Return [x, y] of the center of cell containing provided text 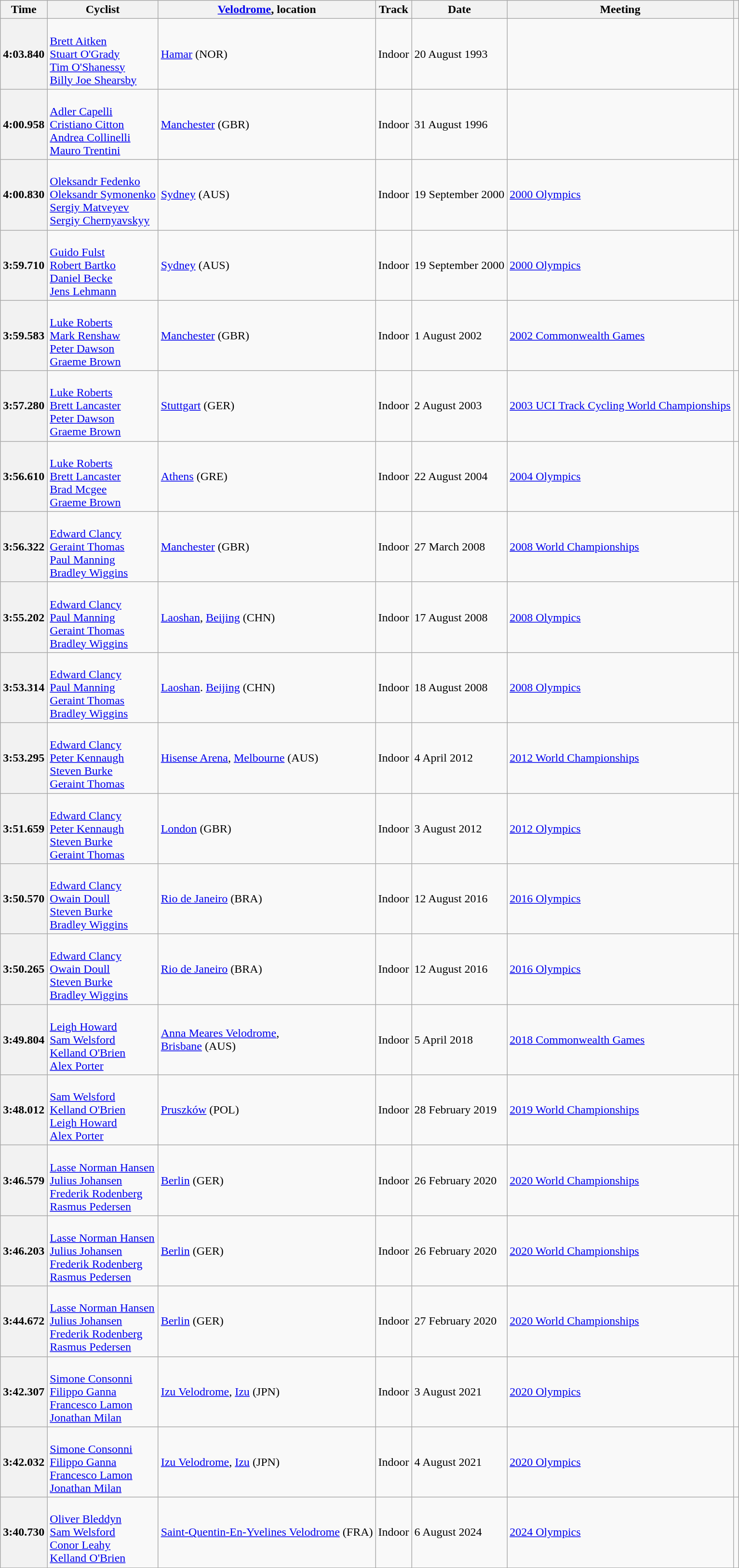
5 April 2018 [459, 1040]
4 April 2012 [459, 758]
Sam WelsfordKelland O'BrienLeigh HowardAlex Porter [103, 1110]
Saint-Quentin-En-Yvelines Velodrome (FRA) [267, 1532]
Athens (GRE) [267, 476]
27 February 2020 [459, 1321]
3:46.579 [24, 1180]
London (GBR) [267, 829]
3:42.307 [24, 1392]
Luke RobertsBrett LancasterPeter DawsonGraeme Brown [103, 406]
3:51.659 [24, 829]
18 August 2008 [459, 687]
2012 Olympics [620, 829]
2002 Commonwealth Games [620, 335]
3:42.032 [24, 1462]
3:53.295 [24, 758]
Stuttgart (GER) [267, 406]
2003 UCI Track Cycling World Championships [620, 406]
3:59.710 [24, 265]
Track [393, 10]
2019 World Championships [620, 1110]
20 August 1993 [459, 54]
3:56.610 [24, 476]
Hisense Arena, Melbourne (AUS) [267, 758]
4:00.958 [24, 124]
3:53.314 [24, 687]
2012 World Championships [620, 758]
Time [24, 10]
Anna Meares Velodrome,Brisbane (AUS) [267, 1040]
3:48.012 [24, 1110]
27 March 2008 [459, 547]
31 August 1996 [459, 124]
Edward ClancyGeraint ThomasPaul ManningBradley Wiggins [103, 547]
Date [459, 10]
4:00.830 [24, 195]
Guido FulstRobert BartkoDaniel BeckeJens Lehmann [103, 265]
2004 Olympics [620, 476]
22 August 2004 [459, 476]
Oliver BleddynSam WelsfordConor LeahyKelland O'Brien [103, 1532]
3:59.583 [24, 335]
Leigh HowardSam WelsfordKelland O'BrienAlex Porter [103, 1040]
Cyclist [103, 10]
3:56.322 [24, 547]
3:49.804 [24, 1040]
Pruszków (POL) [267, 1110]
2008 World Championships [620, 547]
17 August 2008 [459, 617]
4 August 2021 [459, 1462]
Oleksandr FedenkoOleksandr SymonenkoSergiy MatveyevSergiy Chernyavskyy [103, 195]
Adler CapelliCristiano CittonAndrea CollinelliMauro Trentini [103, 124]
2018 Commonwealth Games [620, 1040]
3:40.730 [24, 1532]
3:44.672 [24, 1321]
Laoshan, Beijing (CHN) [267, 617]
3:50.570 [24, 899]
1 August 2002 [459, 335]
Laoshan. Beijing (CHN) [267, 687]
Hamar (NOR) [267, 54]
Meeting [620, 10]
Brett AitkenStuart O'GradyTim O'ShanessyBilly Joe Shearsby [103, 54]
3:57.280 [24, 406]
3 August 2021 [459, 1392]
Luke RobertsBrett LancasterBrad McgeeGraeme Brown [103, 476]
3:50.265 [24, 969]
Velodrome, location [267, 10]
4:03.840 [24, 54]
6 August 2024 [459, 1532]
3:55.202 [24, 617]
3:46.203 [24, 1251]
Luke RobertsMark RenshawPeter DawsonGraeme Brown [103, 335]
2024 Olympics [620, 1532]
3 August 2012 [459, 829]
28 February 2019 [459, 1110]
2 August 2003 [459, 406]
